Output the [x, y] coordinate of the center of the cell containing the given text.  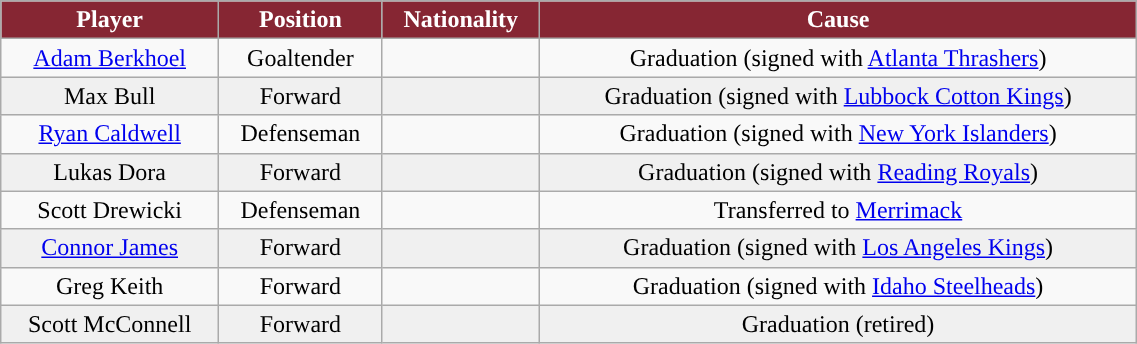
Position [301, 20]
Graduation (signed with Lubbock Cotton Kings) [838, 96]
Graduation (retired) [838, 324]
Graduation (signed with Los Angeles Kings) [838, 248]
Graduation (signed with New York Islanders) [838, 134]
Goaltender [301, 58]
Player [110, 20]
Graduation (signed with Reading Royals) [838, 172]
Scott McConnell [110, 324]
Graduation (signed with Atlanta Thrashers) [838, 58]
Nationality [460, 20]
Greg Keith [110, 286]
Cause [838, 20]
Transferred to Merrimack [838, 210]
Graduation (signed with Idaho Steelheads) [838, 286]
Connor James [110, 248]
Ryan Caldwell [110, 134]
Scott Drewicki [110, 210]
Lukas Dora [110, 172]
Adam Berkhoel [110, 58]
Max Bull [110, 96]
